Scan for the cell matching the given text and deliver its [X, Y] coordinate at center. 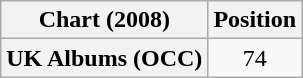
Position [255, 20]
Chart (2008) [104, 20]
74 [255, 58]
UK Albums (OCC) [104, 58]
